Return [X, Y] of the center of cell containing provided text 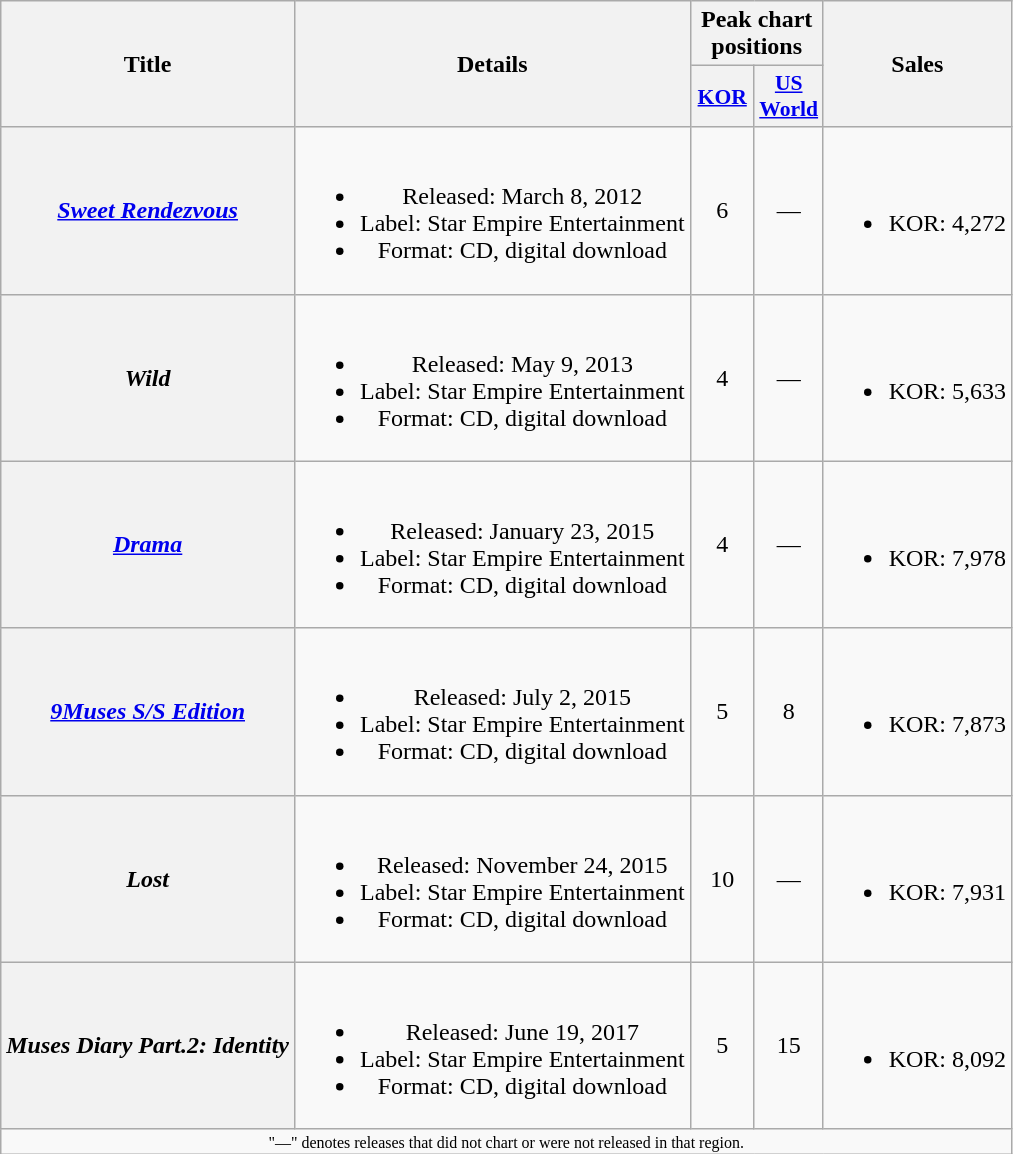
Peak chart positions [756, 34]
6 [722, 210]
9Muses S/S Edition [148, 712]
Released: May 9, 2013Label: Star Empire EntertainmentFormat: CD, digital download [492, 378]
KOR: 7,873 [917, 712]
KOR: 7,931 [917, 878]
KOR: 7,978 [917, 544]
Muses Diary Part.2: Identity [148, 1046]
Sales [917, 64]
KOR: 5,633 [917, 378]
Released: January 23, 2015Label: Star Empire EntertainmentFormat: CD, digital download [492, 544]
KOR: 4,272 [917, 210]
Released: June 19, 2017Label: Star Empire EntertainmentFormat: CD, digital download [492, 1046]
KOR [722, 96]
Wild [148, 378]
Sweet Rendezvous [148, 210]
10 [722, 878]
Drama [148, 544]
Details [492, 64]
Released: March 8, 2012Label: Star Empire EntertainmentFormat: CD, digital download [492, 210]
Released: July 2, 2015Label: Star Empire EntertainmentFormat: CD, digital download [492, 712]
"—" denotes releases that did not chart or were not released in that region. [506, 1141]
US World [788, 96]
15 [788, 1046]
Released: November 24, 2015Label: Star Empire EntertainmentFormat: CD, digital download [492, 878]
KOR: 8,092 [917, 1046]
Lost [148, 878]
8 [788, 712]
Title [148, 64]
